Output the (X, Y) coordinate of the center of the cell containing the given text.  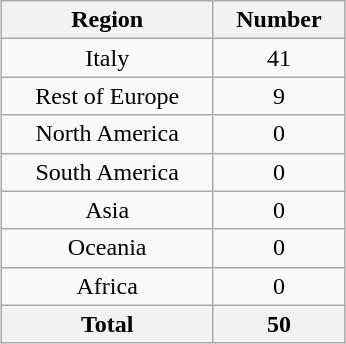
Africa (107, 286)
50 (279, 324)
Total (107, 324)
Number (279, 20)
Italy (107, 58)
Rest of Europe (107, 96)
South America (107, 172)
North America (107, 134)
9 (279, 96)
Oceania (107, 248)
Asia (107, 210)
41 (279, 58)
Region (107, 20)
